Determine the [X, Y] coordinate at the center of the cell enclosing the given text.  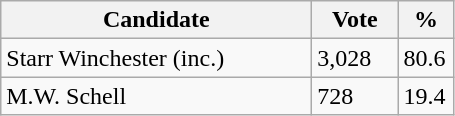
% [426, 20]
19.4 [426, 96]
Candidate [156, 20]
3,028 [355, 58]
728 [355, 96]
80.6 [426, 58]
Vote [355, 20]
Starr Winchester (inc.) [156, 58]
M.W. Schell [156, 96]
